Output the (x, y) coordinate of the center of the cell containing the given text.  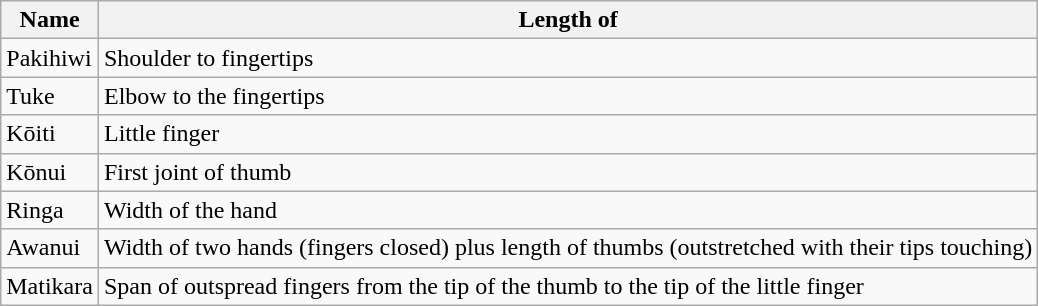
First joint of thumb (568, 172)
Awanui (50, 248)
Width of two hands (fingers closed) plus length of thumbs (outstretched with their tips touching) (568, 248)
Name (50, 20)
Width of the hand (568, 210)
Kōiti (50, 134)
Ringa (50, 210)
Little finger (568, 134)
Shoulder to fingertips (568, 58)
Pakihiwi (50, 58)
Span of outspread fingers from the tip of the thumb to the tip of the little finger (568, 286)
Tuke (50, 96)
Elbow to the fingertips (568, 96)
Kōnui (50, 172)
Length of (568, 20)
Matikara (50, 286)
